Capture the cell that displays the provided text and extract its (x, y) central coordinate. 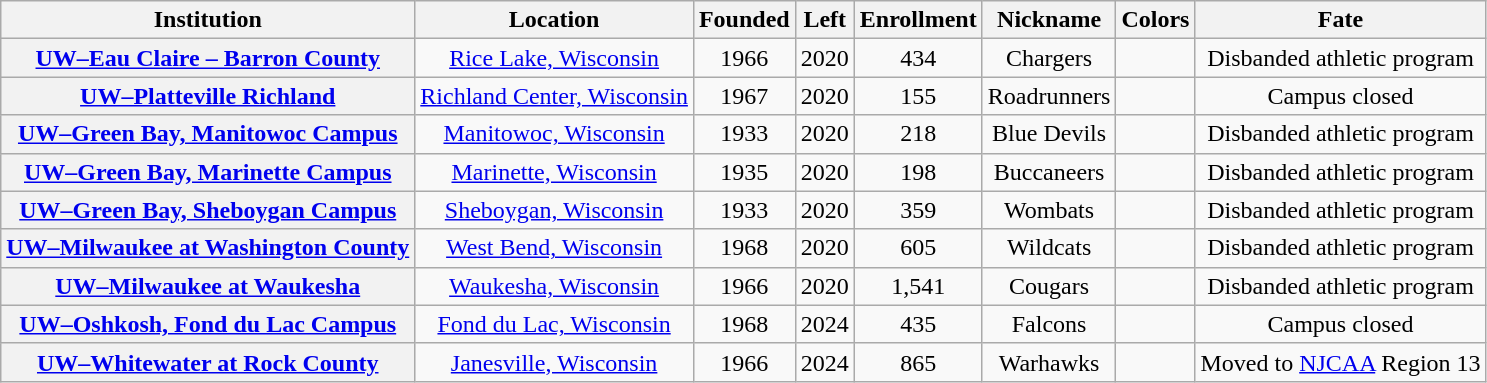
Fate (1340, 20)
1935 (744, 172)
Chargers (1049, 58)
Wombats (1049, 210)
155 (918, 96)
UW–Milwaukee at Washington County (208, 248)
Rice Lake, Wisconsin (554, 58)
Colors (1156, 20)
Location (554, 20)
Cougars (1049, 286)
Roadrunners (1049, 96)
1967 (744, 96)
Wildcats (1049, 248)
UW–Whitewater at Rock County (208, 362)
218 (918, 134)
Institution (208, 20)
UW–Green Bay, Manitowoc Campus (208, 134)
Blue Devils (1049, 134)
865 (918, 362)
Richland Center, Wisconsin (554, 96)
Manitowoc, Wisconsin (554, 134)
605 (918, 248)
359 (918, 210)
UW–Milwaukee at Waukesha (208, 286)
West Bend, Wisconsin (554, 248)
Buccaneers (1049, 172)
Enrollment (918, 20)
UW–Oshkosh, Fond du Lac Campus (208, 324)
Nickname (1049, 20)
1,541 (918, 286)
Sheboygan, Wisconsin (554, 210)
UW–Platteville Richland (208, 96)
434 (918, 58)
Warhawks (1049, 362)
435 (918, 324)
UW–Eau Claire – Barron County (208, 58)
Moved to NJCAA Region 13 (1340, 362)
UW–Green Bay, Sheboygan Campus (208, 210)
Fond du Lac, Wisconsin (554, 324)
UW–Green Bay, Marinette Campus (208, 172)
Janesville, Wisconsin (554, 362)
198 (918, 172)
Left (824, 20)
Founded (744, 20)
Falcons (1049, 324)
Marinette, Wisconsin (554, 172)
Waukesha, Wisconsin (554, 286)
